Extract the (X, Y) coordinate from the center of the cell holding the provided text.  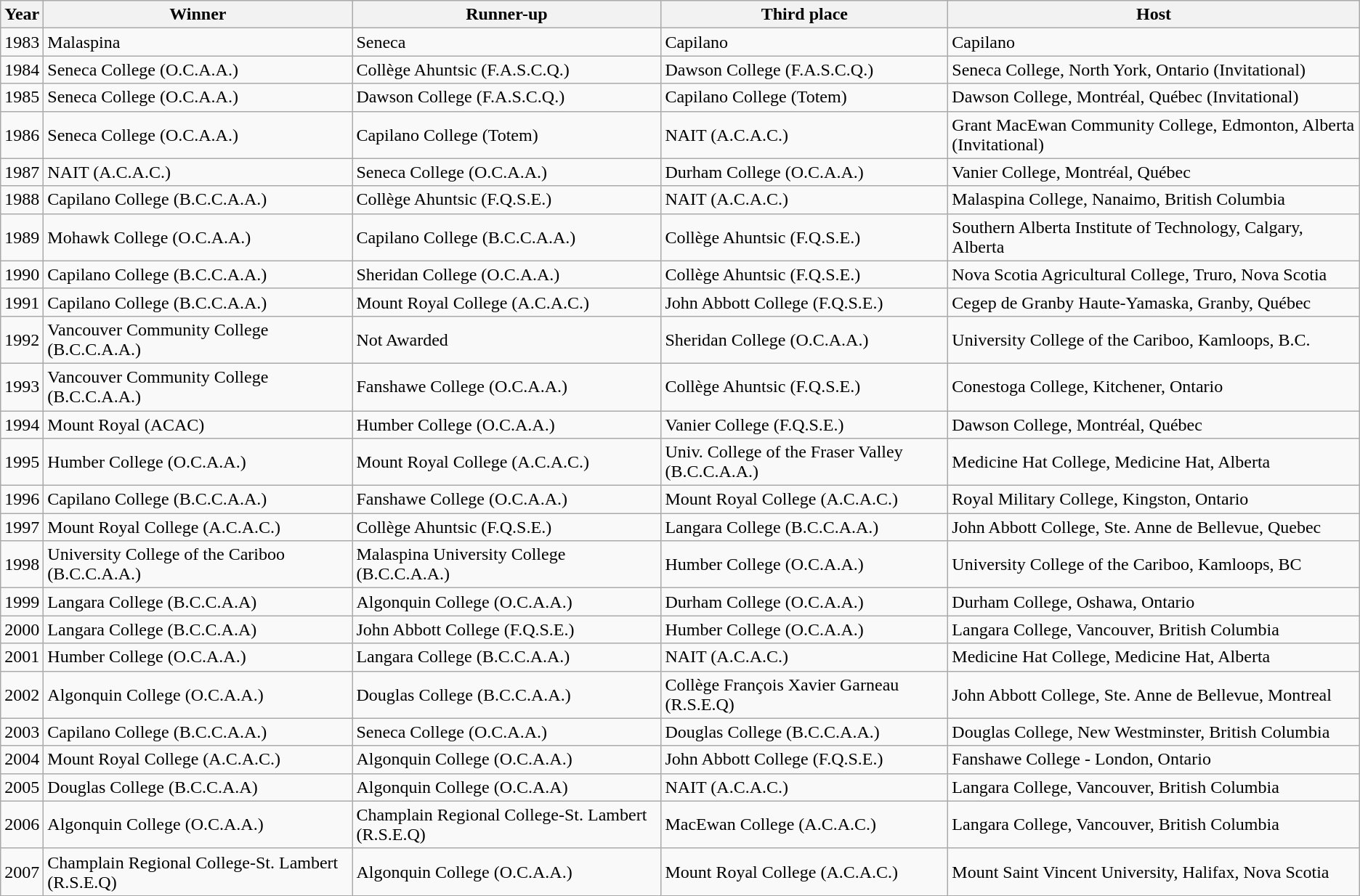
Royal Military College, Kingston, Ontario (1154, 500)
Algonquin College (O.C.A.A) (507, 787)
1984 (22, 70)
Grant MacEwan Community College, Edmonton, Alberta (Invitational) (1154, 135)
Mohawk College (O.C.A.A.) (198, 237)
Not Awarded (507, 340)
1989 (22, 237)
Douglas College, New Westminster, British Columbia (1154, 732)
Fanshawe College - London, Ontario (1154, 759)
1991 (22, 302)
1998 (22, 565)
Collège François Xavier Garneau (R.S.E.Q) (805, 694)
Seneca (507, 42)
1985 (22, 97)
Collège Ahuntsic (F.A.S.C.Q.) (507, 70)
2006 (22, 825)
1988 (22, 200)
Seneca College, North York, Ontario (Invitational) (1154, 70)
Vanier College (F.Q.S.E.) (805, 425)
MacEwan College (A.C.A.C.) (805, 825)
Cegep de Granby Haute-Yamaska, Granby, Québec (1154, 302)
Winner (198, 15)
Durham College, Oshawa, Ontario (1154, 602)
2007 (22, 871)
John Abbott College, Ste. Anne de Bellevue, Quebec (1154, 527)
Dawson College, Montréal, Québec (Invitational) (1154, 97)
Malaspina College, Nanaimo, British Columbia (1154, 200)
Dawson College, Montréal, Québec (1154, 425)
Southern Alberta Institute of Technology, Calgary, Alberta (1154, 237)
1994 (22, 425)
Mount Saint Vincent University, Halifax, Nova Scotia (1154, 871)
2004 (22, 759)
Univ. College of the Fraser Valley (B.C.C.A.A.) (805, 462)
2003 (22, 732)
1992 (22, 340)
Douglas College (B.C.C.A.A) (198, 787)
Third place (805, 15)
2000 (22, 630)
1993 (22, 386)
Mount Royal (ACAC) (198, 425)
Vanier College, Montréal, Québec (1154, 172)
University College of the Cariboo (B.C.C.A.A.) (198, 565)
2001 (22, 657)
Malaspina University College (B.C.C.A.A.) (507, 565)
1983 (22, 42)
2002 (22, 694)
Year (22, 15)
2005 (22, 787)
Runner-up (507, 15)
Host (1154, 15)
John Abbott College, Ste. Anne de Bellevue, Montreal (1154, 694)
1996 (22, 500)
Conestoga College, Kitchener, Ontario (1154, 386)
Nova Scotia Agricultural College, Truro, Nova Scotia (1154, 274)
1990 (22, 274)
1999 (22, 602)
1987 (22, 172)
University College of the Cariboo, Kamloops, BC (1154, 565)
1986 (22, 135)
1997 (22, 527)
Malaspina (198, 42)
University College of the Cariboo, Kamloops, B.C. (1154, 340)
1995 (22, 462)
